Detect which cell encompasses the target text, then output its [x, y] center coordinate. 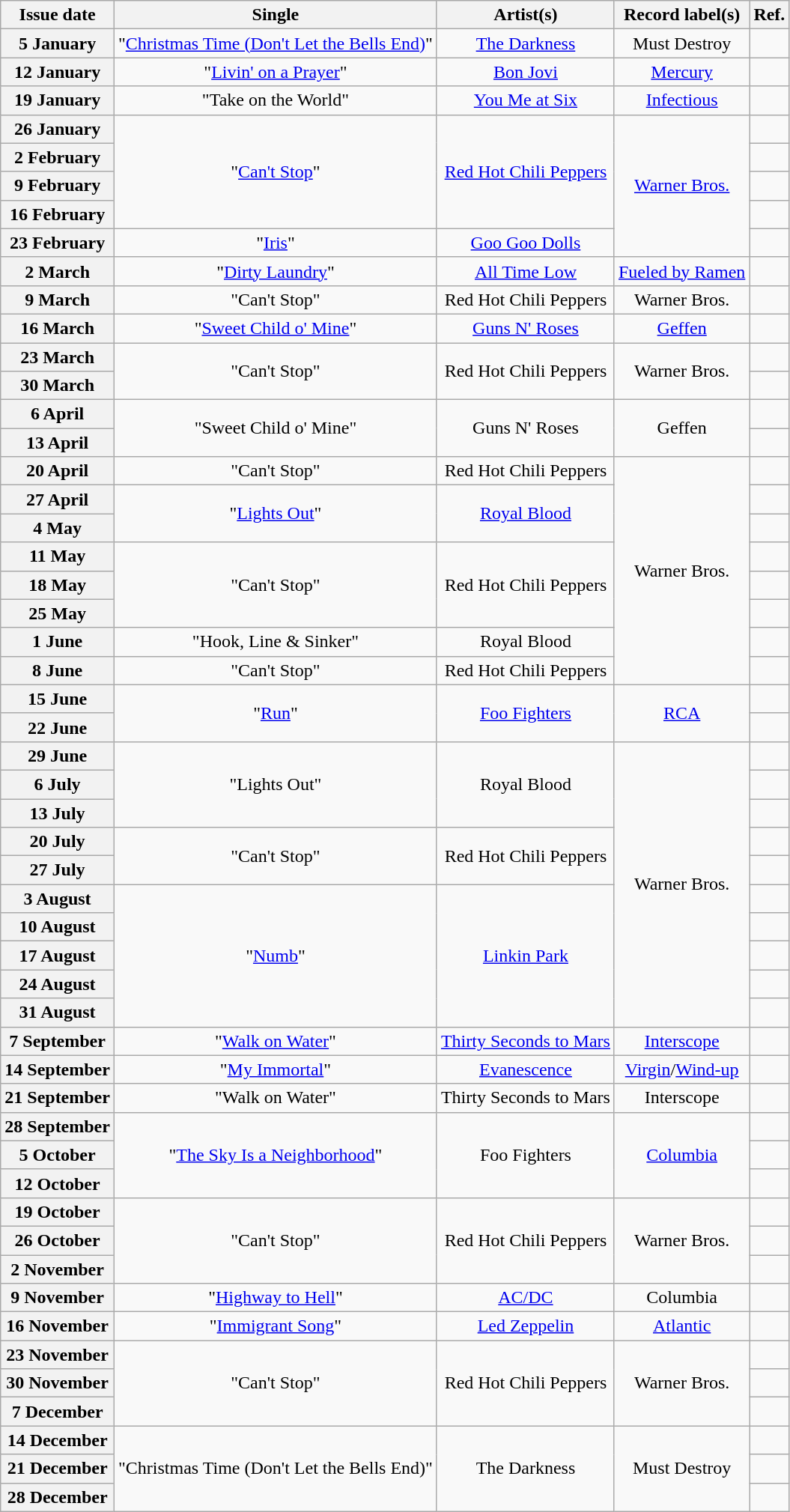
16 March [58, 328]
16 November [58, 1326]
"Run" [276, 713]
You Me at Six [526, 100]
23 March [58, 357]
15 June [58, 699]
27 April [58, 500]
9 November [58, 1298]
13 April [58, 443]
AC/DC [526, 1298]
"Numb" [276, 956]
27 July [58, 870]
14 September [58, 1069]
5 January [58, 43]
24 August [58, 984]
"My Immortal" [276, 1069]
Issue date [58, 15]
23 February [58, 243]
"Iris" [276, 243]
6 July [58, 784]
All Time Low [526, 271]
4 May [58, 528]
12 October [58, 1183]
26 October [58, 1240]
Infectious [681, 100]
Atlantic [681, 1326]
Evanescence [526, 1069]
Record label(s) [681, 15]
"Immigrant Song" [276, 1326]
Mercury [681, 72]
8 June [58, 670]
Fueled by Ramen [681, 271]
Bon Jovi [526, 72]
Led Zeppelin [526, 1326]
Single [276, 15]
"Highway to Hell" [276, 1298]
20 July [58, 842]
"Dirty Laundry" [276, 271]
6 April [58, 414]
17 August [58, 956]
28 December [58, 1497]
"Livin' on a Prayer" [276, 72]
21 December [58, 1469]
Artist(s) [526, 15]
29 June [58, 756]
10 August [58, 927]
31 August [58, 1012]
7 September [58, 1041]
19 October [58, 1212]
26 January [58, 129]
22 June [58, 727]
30 November [58, 1383]
7 December [58, 1412]
18 May [58, 585]
23 November [58, 1355]
"The Sky Is a Neighborhood" [276, 1155]
Ref. [770, 15]
13 July [58, 813]
Linkin Park [526, 956]
14 December [58, 1440]
21 September [58, 1098]
"Hook, Line & Sinker" [276, 642]
"Take on the World" [276, 100]
Goo Goo Dolls [526, 243]
20 April [58, 471]
9 February [58, 186]
2 February [58, 157]
5 October [58, 1155]
9 March [58, 300]
11 May [58, 556]
RCA [681, 713]
16 February [58, 214]
Virgin/Wind-up [681, 1069]
2 March [58, 271]
25 May [58, 613]
19 January [58, 100]
2 November [58, 1269]
30 March [58, 386]
3 August [58, 899]
12 January [58, 72]
1 June [58, 642]
28 September [58, 1126]
